For the text-containing cell, return its midpoint in [X, Y] coordinate format. 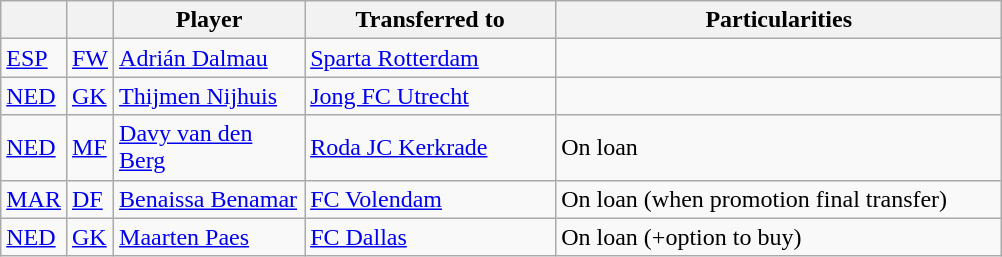
On loan (+option to buy) [779, 237]
On loan [779, 148]
FC Volendam [430, 199]
MAR [34, 199]
Thijmen Nijhuis [210, 96]
Transferred to [430, 20]
Jong FC Utrecht [430, 96]
On loan (when promotion final transfer) [779, 199]
Benaissa Benamar [210, 199]
Particularities [779, 20]
Davy van den Berg [210, 148]
DF [90, 199]
FW [90, 58]
Adrián Dalmau [210, 58]
Sparta Rotterdam [430, 58]
MF [90, 148]
Roda JC Kerkrade [430, 148]
ESP [34, 58]
FC Dallas [430, 237]
Maarten Paes [210, 237]
Player [210, 20]
